Scan for the cell matching the given text and deliver its (X, Y) coordinate at center. 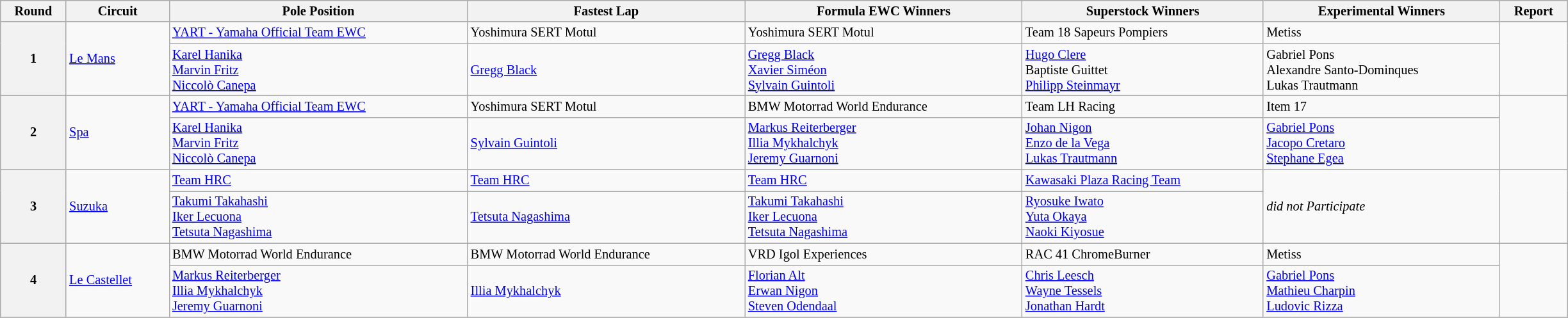
Report (1533, 11)
Hugo Clere Baptiste Guittet Philipp Steinmayr (1143, 70)
Experimental Winners (1381, 11)
Suzuka (118, 206)
1 (33, 59)
Superstock Winners (1143, 11)
Florian Alt Erwan Nigon Steven Odendaal (884, 291)
Gabriel Pons Jacopo Cretaro Stephane Egea (1381, 143)
Chris Leesch Wayne Tessels Jonathan Hardt (1143, 291)
Team LH Racing (1143, 106)
Le Castellet (118, 280)
Le Mans (118, 59)
Ryosuke Iwato Yuta Okaya Naoki Kiyosue (1143, 217)
VRD Igol Experiences (884, 254)
Spa (118, 132)
Gabriel Pons Alexandre Santo-Dominques Lukas Trautmann (1381, 70)
Gabriel Pons Mathieu Charpin Ludovic Rizza (1381, 291)
Tetsuta Nagashima (606, 217)
Team 18 Sapeurs Pompiers (1143, 33)
4 (33, 280)
Round (33, 11)
Item 17 (1381, 106)
Pole Position (318, 11)
Formula EWC Winners (884, 11)
Illia Mykhalchyk (606, 291)
RAC 41 ChromeBurner (1143, 254)
Gregg Black (606, 70)
Gregg Black Xavier Siméon Sylvain Guintoli (884, 70)
Sylvain Guintoli (606, 143)
did not Participate (1381, 206)
Kawasaki Plaza Racing Team (1143, 180)
Johan Nigon Enzo de la Vega Lukas Trautmann (1143, 143)
2 (33, 132)
3 (33, 206)
Circuit (118, 11)
Fastest Lap (606, 11)
